Find where the given text appears and provide that cell's center as [x, y] coordinate. 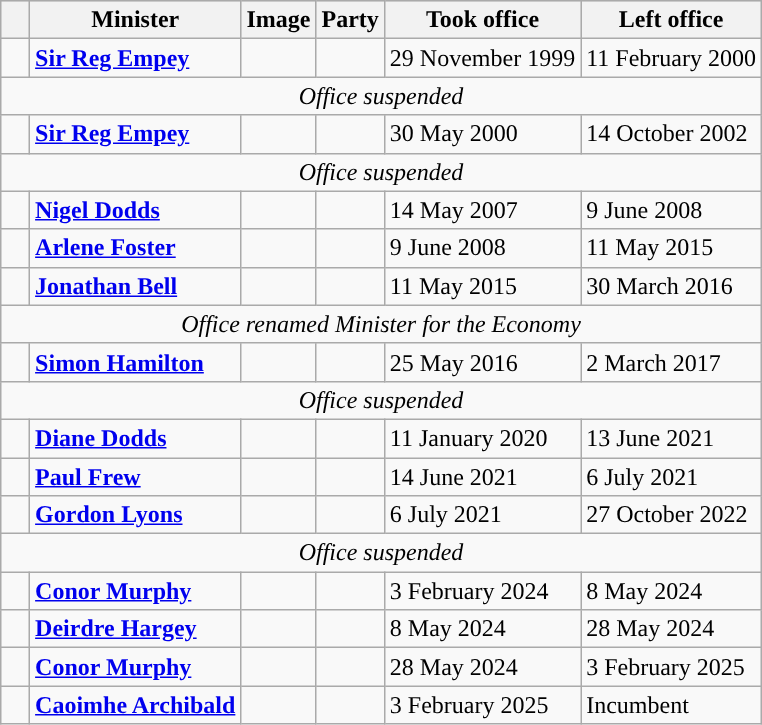
30 May 2000 [482, 134]
Left office [672, 20]
13 June 2021 [672, 438]
Paul Frew [136, 477]
Party [350, 20]
Deirdre Hargey [136, 629]
Incumbent [672, 705]
Jonathan Bell [136, 286]
11 January 2020 [482, 438]
11 February 2000 [672, 58]
Took office [482, 20]
14 June 2021 [482, 477]
2 March 2017 [672, 362]
Nigel Dodds [136, 210]
29 November 1999 [482, 58]
14 May 2007 [482, 210]
Diane Dodds [136, 438]
Office renamed Minister for the Economy [382, 324]
Arlene Foster [136, 248]
Image [278, 20]
Simon Hamilton [136, 362]
30 March 2016 [672, 286]
27 October 2022 [672, 515]
14 October 2002 [672, 134]
Gordon Lyons [136, 515]
25 May 2016 [482, 362]
Caoimhe Archibald [136, 705]
Minister [136, 20]
3 February 2024 [482, 591]
